Return the (X, Y) coordinate for the center point of the cell that contains the specified text.  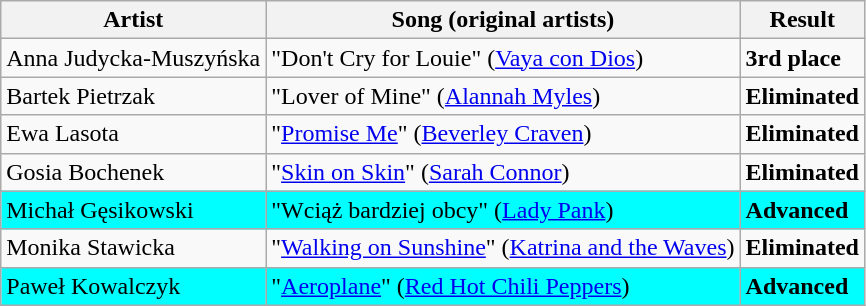
Monika Stawicka (134, 248)
Gosia Bochenek (134, 172)
"Lover of Mine" (Alannah Myles) (503, 96)
"Promise Me" (Beverley Craven) (503, 134)
"Aeroplane" (Red Hot Chili Peppers) (503, 286)
"Walking on Sunshine" (Katrina and the Waves) (503, 248)
"Skin on Skin" (Sarah Connor) (503, 172)
3rd place (802, 58)
Song (original artists) (503, 20)
Paweł Kowalczyk (134, 286)
Artist (134, 20)
"Don't Cry for Louie" (Vaya con Dios) (503, 58)
Michał Gęsikowski (134, 210)
Ewa Lasota (134, 134)
Result (802, 20)
Bartek Pietrzak (134, 96)
"Wciąż bardziej obcy" (Lady Pank) (503, 210)
Anna Judycka-Muszyńska (134, 58)
